Provide the [X, Y] coordinate of the cell's center where the given text is located.  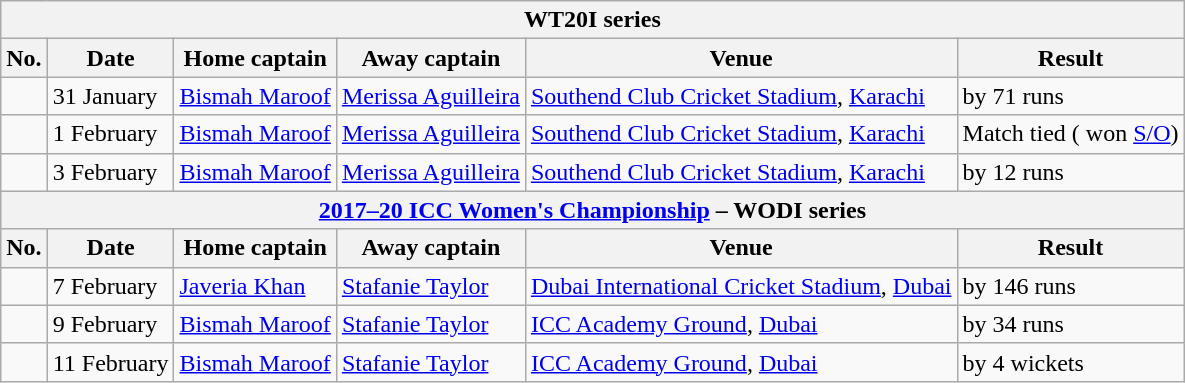
31 January [110, 96]
Javeria Khan [255, 286]
by 34 runs [1070, 324]
by 12 runs [1070, 172]
by 4 wickets [1070, 362]
9 February [110, 324]
Match tied ( won S/O) [1070, 134]
11 February [110, 362]
by 71 runs [1070, 96]
Dubai International Cricket Stadium, Dubai [741, 286]
WT20I series [592, 20]
7 February [110, 286]
1 February [110, 134]
2017–20 ICC Women's Championship – WODI series [592, 210]
by 146 runs [1070, 286]
3 February [110, 172]
